Find where the given text appears and provide that cell's center as (x, y) coordinate. 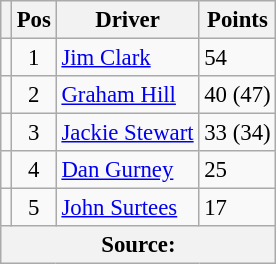
Points (238, 20)
33 (34) (238, 133)
John Surtees (128, 208)
3 (34, 133)
54 (238, 58)
1 (34, 58)
Driver (128, 20)
4 (34, 170)
Source: (138, 245)
Dan Gurney (128, 170)
40 (47) (238, 95)
5 (34, 208)
25 (238, 170)
Jackie Stewart (128, 133)
Pos (34, 20)
2 (34, 95)
Graham Hill (128, 95)
Jim Clark (128, 58)
17 (238, 208)
